From the cell containing the given text, extract its center point as [X, Y] coordinate. 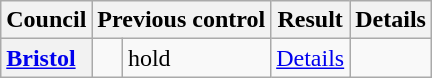
Result [310, 20]
hold [196, 58]
Council [46, 20]
Bristol [46, 58]
Previous control [182, 20]
